From the cell containing the given text, extract its center point as (X, Y) coordinate. 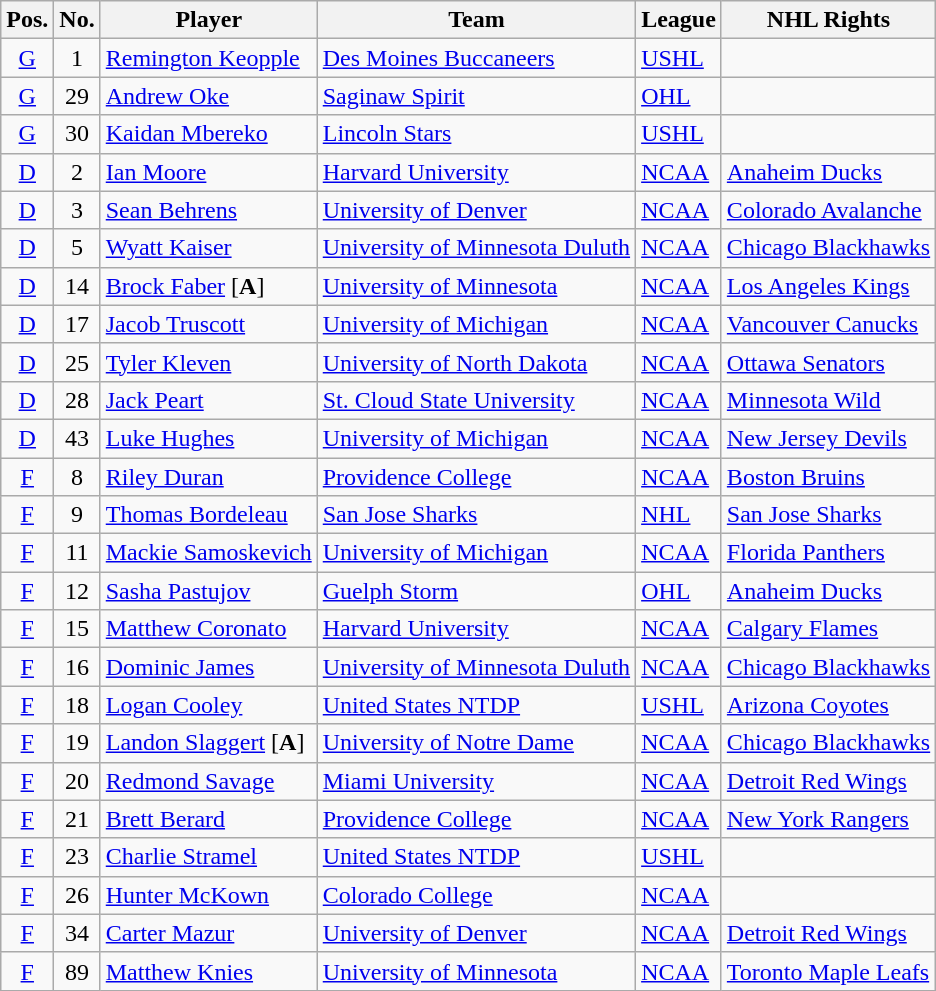
Mackie Samoskevich (208, 553)
26 (77, 895)
Brett Berard (208, 819)
Colorado College (476, 895)
Matthew Coronato (208, 629)
89 (77, 971)
2 (77, 172)
Wyatt Kaiser (208, 248)
Riley Duran (208, 477)
University of Notre Dame (476, 743)
Remington Keopple (208, 58)
Sasha Pastujov (208, 591)
Player (208, 20)
Toronto Maple Leafs (828, 971)
Tyler Kleven (208, 362)
Charlie Stramel (208, 857)
University of North Dakota (476, 362)
Jack Peart (208, 400)
18 (77, 705)
43 (77, 438)
Miami University (476, 781)
1 (77, 58)
NHL Rights (828, 20)
Saginaw Spirit (476, 96)
Minnesota Wild (828, 400)
Team (476, 20)
Andrew Oke (208, 96)
Pos. (28, 20)
Hunter McKown (208, 895)
9 (77, 515)
23 (77, 857)
Ottawa Senators (828, 362)
Landon Slaggert [A] (208, 743)
Guelph Storm (476, 591)
Carter Mazur (208, 933)
21 (77, 819)
NHL (679, 515)
12 (77, 591)
Matthew Knies (208, 971)
29 (77, 96)
30 (77, 134)
New York Rangers (828, 819)
Colorado Avalanche (828, 210)
17 (77, 324)
8 (77, 477)
Sean Behrens (208, 210)
Des Moines Buccaneers (476, 58)
Lincoln Stars (476, 134)
15 (77, 629)
League (679, 20)
Jacob Truscott (208, 324)
5 (77, 248)
Los Angeles Kings (828, 286)
Kaidan Mbereko (208, 134)
St. Cloud State University (476, 400)
Ian Moore (208, 172)
Arizona Coyotes (828, 705)
Brock Faber [A] (208, 286)
20 (77, 781)
34 (77, 933)
28 (77, 400)
Logan Cooley (208, 705)
14 (77, 286)
Boston Bruins (828, 477)
Vancouver Canucks (828, 324)
Thomas Bordeleau (208, 515)
19 (77, 743)
Calgary Flames (828, 629)
New Jersey Devils (828, 438)
11 (77, 553)
Dominic James (208, 667)
25 (77, 362)
Florida Panthers (828, 553)
16 (77, 667)
Luke Hughes (208, 438)
No. (77, 20)
3 (77, 210)
Redmond Savage (208, 781)
